Identify which cell holds the provided text, then report its (X, Y) central coordinate. 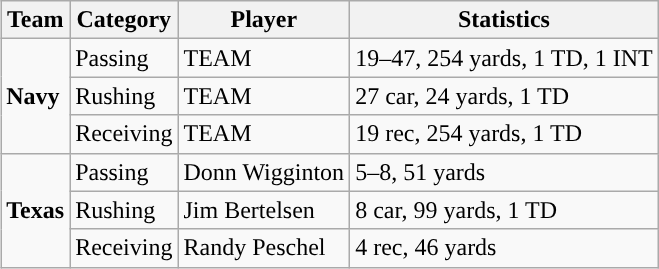
Donn Wigginton (264, 172)
19–47, 254 yards, 1 TD, 1 INT (504, 58)
19 rec, 254 yards, 1 TD (504, 134)
Texas (36, 210)
Team (36, 20)
27 car, 24 yards, 1 TD (504, 96)
8 car, 99 yards, 1 TD (504, 210)
Category (124, 20)
4 rec, 46 yards (504, 248)
Navy (36, 96)
Statistics (504, 20)
Jim Bertelsen (264, 210)
Randy Peschel (264, 248)
5–8, 51 yards (504, 172)
Player (264, 20)
